Detect which cell encompasses the target text, then output its (x, y) center coordinate. 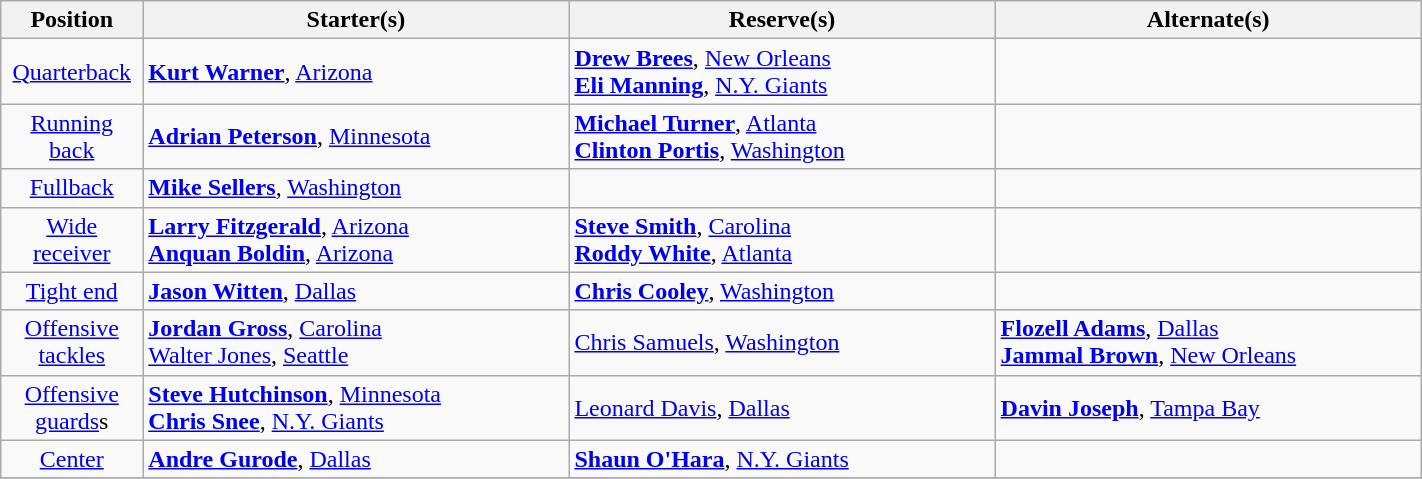
Steve Hutchinson, Minnesota Chris Snee, N.Y. Giants (356, 408)
Running back (72, 136)
Chris Samuels, Washington (782, 342)
Offensive tackles (72, 342)
Kurt Warner, Arizona (356, 72)
Mike Sellers, Washington (356, 188)
Chris Cooley, Washington (782, 291)
Starter(s) (356, 20)
Tight end (72, 291)
Offensive guardss (72, 408)
Center (72, 459)
Andre Gurode, Dallas (356, 459)
Adrian Peterson, Minnesota (356, 136)
Position (72, 20)
Reserve(s) (782, 20)
Flozell Adams, Dallas Jammal Brown, New Orleans (1208, 342)
Steve Smith, Carolina Roddy White, Atlanta (782, 240)
Fullback (72, 188)
Jason Witten, Dallas (356, 291)
Alternate(s) (1208, 20)
Larry Fitzgerald, Arizona Anquan Boldin, Arizona (356, 240)
Davin Joseph, Tampa Bay (1208, 408)
Wide receiver (72, 240)
Michael Turner, Atlanta Clinton Portis, Washington (782, 136)
Leonard Davis, Dallas (782, 408)
Shaun O'Hara, N.Y. Giants (782, 459)
Jordan Gross, Carolina Walter Jones, Seattle (356, 342)
Drew Brees, New Orleans Eli Manning, N.Y. Giants (782, 72)
Quarterback (72, 72)
